Detect which cell encompasses the target text, then output its (X, Y) center coordinate. 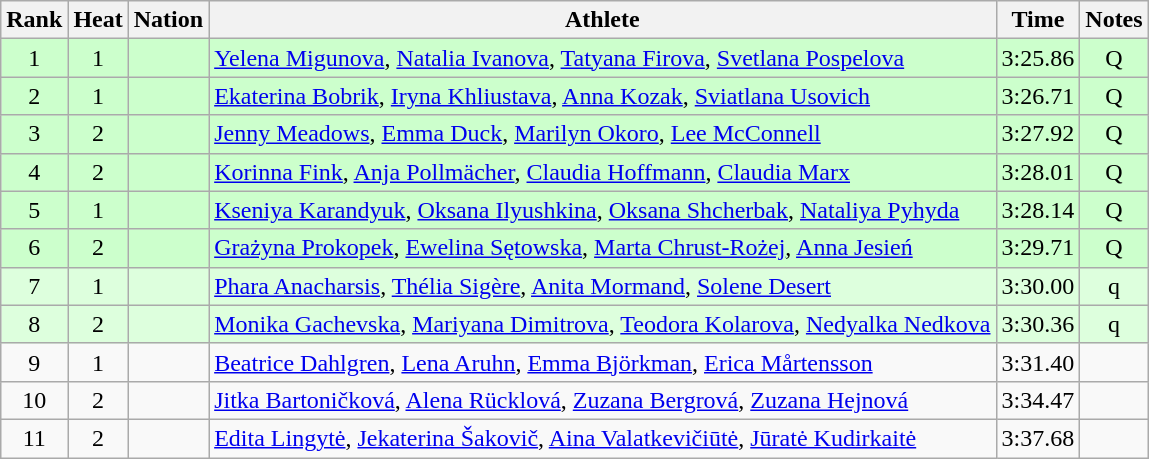
4 (34, 172)
7 (34, 286)
Nation (168, 20)
Athlete (602, 20)
Korinna Fink, Anja Pollmächer, Claudia Hoffmann, Claudia Marx (602, 172)
10 (34, 400)
3:30.36 (1038, 324)
Rank (34, 20)
Yelena Migunova, Natalia Ivanova, Tatyana Firova, Svetlana Pospelova (602, 58)
11 (34, 438)
3:34.47 (1038, 400)
6 (34, 248)
Beatrice Dahlgren, Lena Aruhn, Emma Björkman, Erica Mårtensson (602, 362)
3:28.01 (1038, 172)
3:29.71 (1038, 248)
9 (34, 362)
Phara Anacharsis, Thélia Sigère, Anita Mormand, Solene Desert (602, 286)
Jitka Bartoničková, Alena Rücklová, Zuzana Bergrová, Zuzana Hejnová (602, 400)
Heat (98, 20)
Notes (1114, 20)
3:28.14 (1038, 210)
3:25.86 (1038, 58)
Kseniya Karandyuk, Oksana Ilyushkina, Oksana Shcherbak, Nataliya Pyhyda (602, 210)
3 (34, 134)
8 (34, 324)
3:27.92 (1038, 134)
Grażyna Prokopek, Ewelina Sętowska, Marta Chrust-Rożej, Anna Jesień (602, 248)
Jenny Meadows, Emma Duck, Marilyn Okoro, Lee McConnell (602, 134)
3:26.71 (1038, 96)
3:37.68 (1038, 438)
Ekaterina Bobrik, Iryna Khliustava, Anna Kozak, Sviatlana Usovich (602, 96)
3:30.00 (1038, 286)
Edita Lingytė, Jekaterina Šakovič, Aina Valatkevičiūtė, Jūratė Kudirkaitė (602, 438)
5 (34, 210)
Time (1038, 20)
Monika Gachevska, Mariyana Dimitrova, Teodora Kolarova, Nedyalka Nedkova (602, 324)
3:31.40 (1038, 362)
